Scan for the cell matching the given text and deliver its [x, y] coordinate at center. 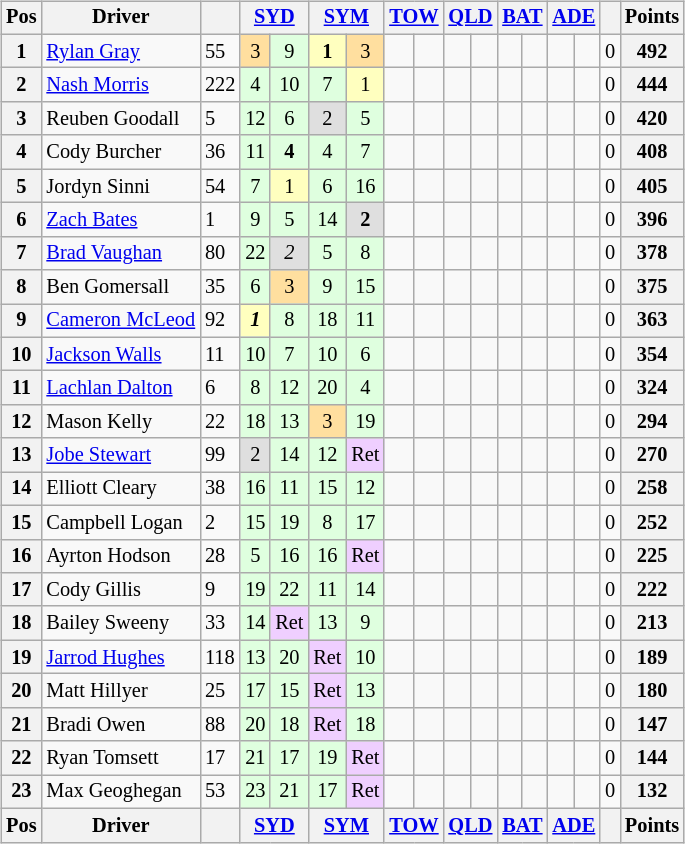
Matt Hillyer [120, 691]
25 [220, 691]
444 [652, 85]
405 [652, 186]
Ayrton Hodson [120, 556]
378 [652, 253]
33 [220, 623]
118 [220, 657]
Campbell Logan [120, 522]
225 [652, 556]
88 [220, 724]
420 [652, 119]
252 [652, 522]
144 [652, 758]
Jordyn Sinni [120, 186]
363 [652, 321]
294 [652, 422]
Jobe Stewart [120, 455]
408 [652, 152]
36 [220, 152]
Nash Morris [120, 85]
Lachlan Dalton [120, 388]
Brad Vaughan [120, 253]
Bradi Owen [120, 724]
38 [220, 489]
213 [652, 623]
35 [220, 287]
375 [652, 287]
Jarrod Hughes [120, 657]
80 [220, 253]
Mason Kelly [120, 422]
Reuben Goodall [120, 119]
180 [652, 691]
132 [652, 792]
Cody Gillis [120, 590]
354 [652, 354]
54 [220, 186]
55 [220, 51]
147 [652, 724]
Cameron McLeod [120, 321]
53 [220, 792]
270 [652, 455]
Ben Gomersall [120, 287]
Max Geoghegan [120, 792]
99 [220, 455]
258 [652, 489]
396 [652, 220]
Zach Bates [120, 220]
92 [220, 321]
189 [652, 657]
Elliott Cleary [120, 489]
Ryan Tomsett [120, 758]
492 [652, 51]
Rylan Gray [120, 51]
Cody Burcher [120, 152]
Jackson Walls [120, 354]
324 [652, 388]
28 [220, 556]
Bailey Sweeny [120, 623]
